Find where the given text appears and provide that cell's center as [x, y] coordinate. 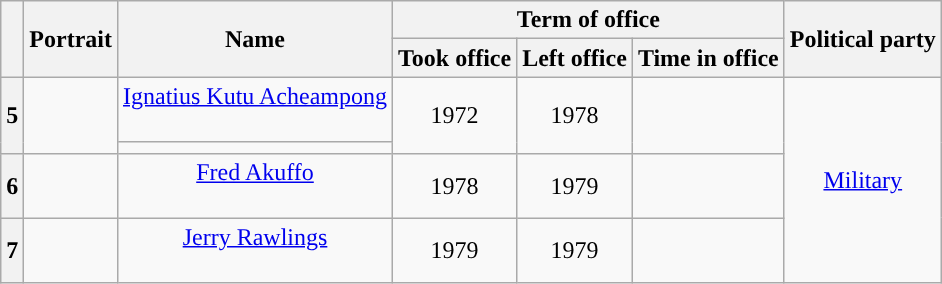
Time in office [708, 58]
Ignatius Kutu Acheampong [254, 110]
1972 [455, 115]
Name [254, 39]
Fred Akuffo [254, 186]
Portrait [71, 39]
7 [12, 250]
5 [12, 115]
6 [12, 186]
Term of office [589, 20]
Took office [455, 58]
Political party [862, 39]
Jerry Rawlings [254, 250]
Military [862, 180]
Left office [575, 58]
